From the cell containing the given text, extract its center point as [X, Y] coordinate. 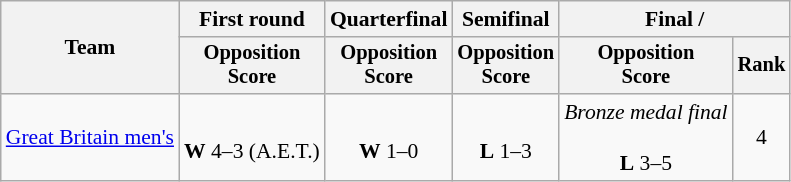
W 1–0 [389, 138]
L 1–3 [506, 138]
Great Britain men's [90, 138]
Semifinal [506, 19]
Team [90, 48]
Rank [762, 66]
Bronze medal finalL 3–5 [646, 138]
W 4–3 (A.E.T.) [252, 138]
Final / [674, 19]
4 [762, 138]
First round [252, 19]
Quarterfinal [389, 19]
